Return [X, Y] of the center of cell containing provided text 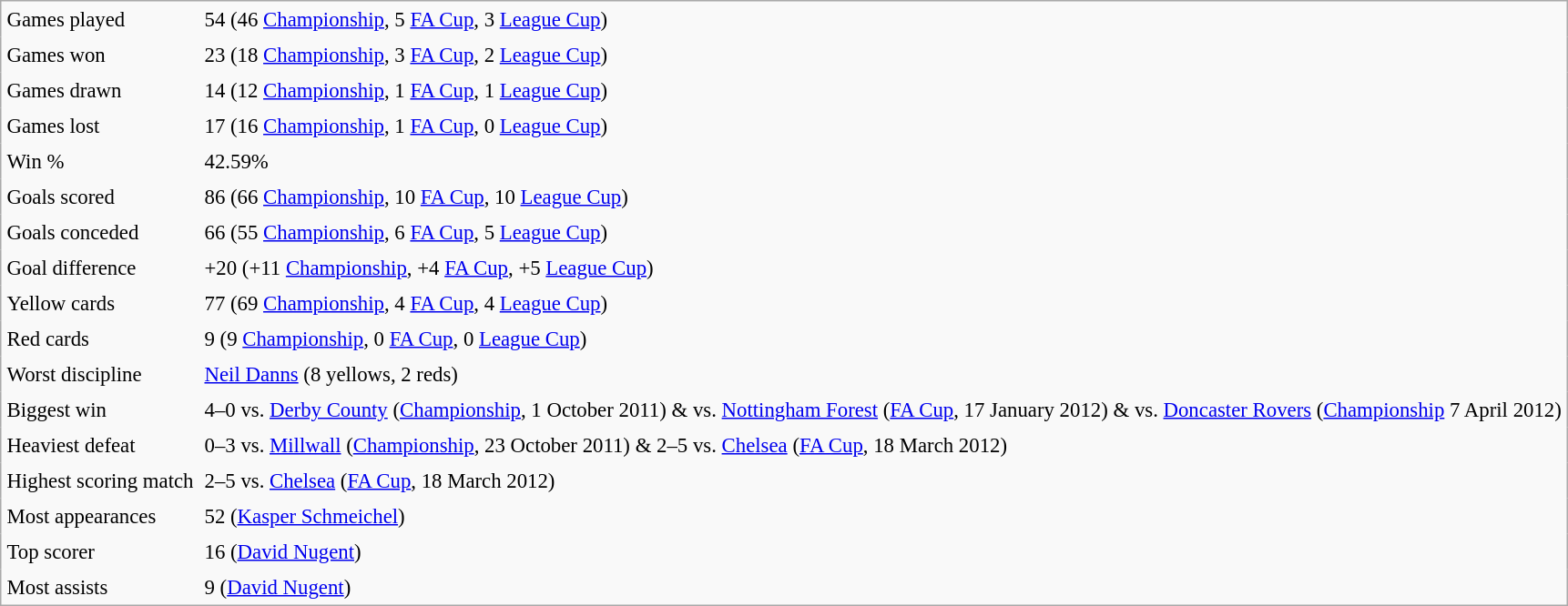
Games won [100, 55]
Games drawn [100, 91]
0–3 vs. Millwall (Championship, 23 October 2011) & 2–5 vs. Chelsea (FA Cup, 18 March 2012) [883, 446]
14 (12 Championship, 1 FA Cup, 1 League Cup) [883, 91]
Goals scored [100, 197]
77 (69 Championship, 4 FA Cup, 4 League Cup) [883, 304]
Highest scoring match [100, 480]
9 (9 Championship, 0 FA Cup, 0 League Cup) [883, 338]
Neil Danns (8 yellows, 2 reds) [883, 375]
Games lost [100, 126]
Top scorer [100, 551]
16 (David Nugent) [883, 551]
66 (55 Championship, 6 FA Cup, 5 League Cup) [883, 233]
Biggest win [100, 409]
17 (16 Championship, 1 FA Cup, 0 League Cup) [883, 126]
42.59% [883, 162]
54 (46 Championship, 5 FA Cup, 3 League Cup) [883, 19]
Most assists [100, 588]
Yellow cards [100, 304]
2–5 vs. Chelsea (FA Cup, 18 March 2012) [883, 480]
+20 (+11 Championship, +4 FA Cup, +5 League Cup) [883, 268]
Goal difference [100, 268]
86 (66 Championship, 10 FA Cup, 10 League Cup) [883, 197]
Heaviest defeat [100, 446]
23 (18 Championship, 3 FA Cup, 2 League Cup) [883, 55]
Red cards [100, 338]
Most appearances [100, 517]
Win % [100, 162]
Worst discipline [100, 375]
52 (Kasper Schmeichel) [883, 517]
Games played [100, 19]
9 (David Nugent) [883, 588]
Goals conceded [100, 233]
